Search for the cell housing the specified text and yield its [x, y] center coordinate. 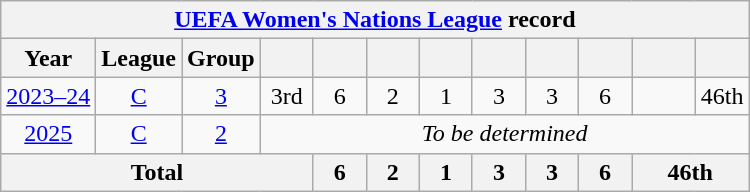
UEFA Women's Nations League record [375, 20]
Year [48, 58]
3rd [286, 96]
2023–24 [48, 96]
To be determined [504, 134]
Total [158, 172]
2025 [48, 134]
Group [222, 58]
League [139, 58]
